Find where the given text appears and provide that cell's center as [x, y] coordinate. 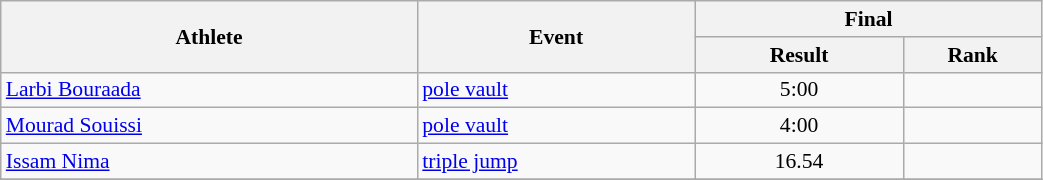
triple jump [556, 162]
Larbi Bouraada [210, 90]
Issam Nima [210, 162]
Final [868, 19]
4:00 [799, 126]
Mourad Souissi [210, 126]
Rank [972, 55]
Athlete [210, 36]
5:00 [799, 90]
Result [799, 55]
Event [556, 36]
16.54 [799, 162]
